From the cell containing the given text, extract its center point as [X, Y] coordinate. 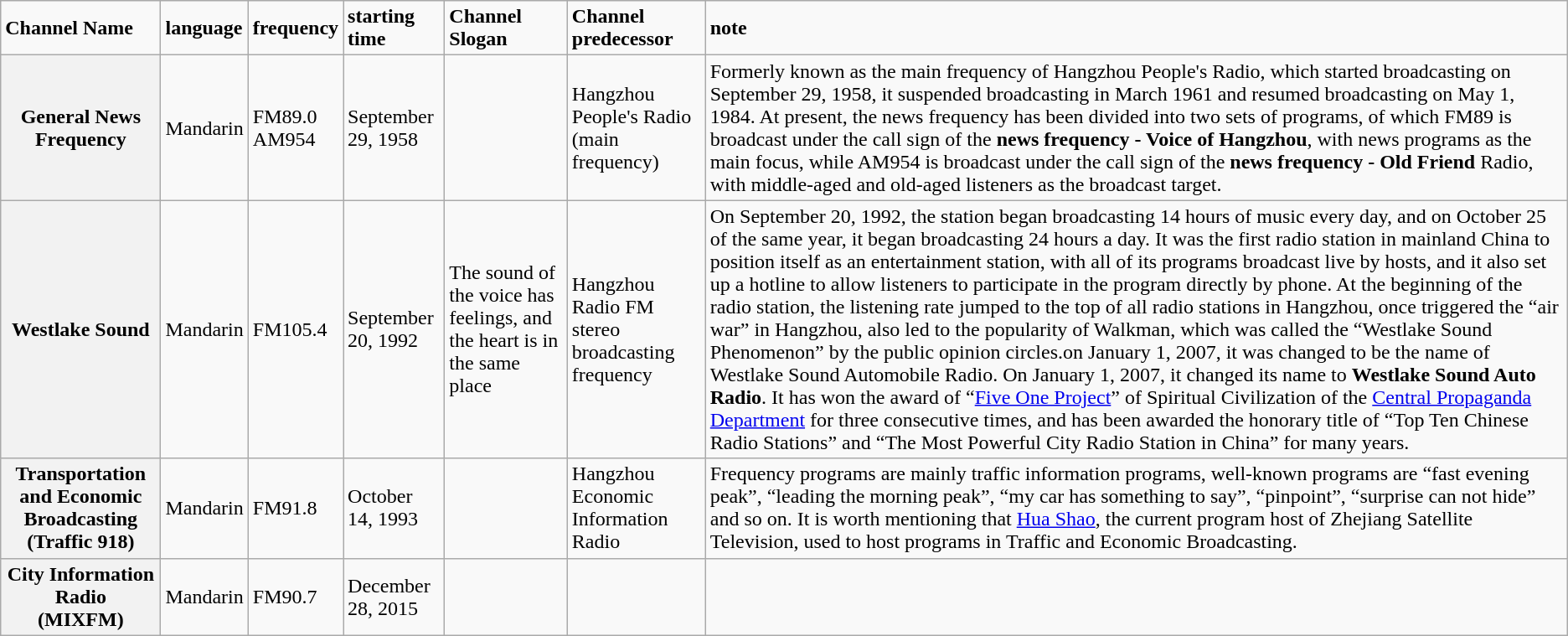
Hangzhou People's Radio (main frequency) [637, 127]
Channel predecessor [637, 28]
FM91.8 [295, 508]
starting time [394, 28]
Channel Slogan [506, 28]
note [1136, 28]
The sound of the voice has feelings, and the heart is in the same place [506, 329]
Hangzhou Economic Information Radio [637, 508]
General News Frequency [80, 127]
FM105.4 [295, 329]
City Information Radio(MIXFM) [80, 597]
Hangzhou Radio FM stereo broadcasting frequency [637, 329]
September 29, 1958 [394, 127]
September 20, 1992 [394, 329]
Transportation and Economic Broadcasting(Traffic 918) [80, 508]
FM89.0AM954 [295, 127]
FM90.7 [295, 597]
Westlake Sound [80, 329]
Channel Name [80, 28]
language [204, 28]
December 28, 2015 [394, 597]
frequency [295, 28]
October 14, 1993 [394, 508]
